Search for the cell housing the specified text and yield its (X, Y) center coordinate. 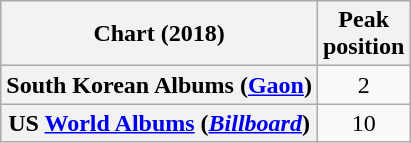
2 (363, 85)
US World Albums (Billboard) (160, 123)
Chart (2018) (160, 34)
South Korean Albums (Gaon) (160, 85)
Peakposition (363, 34)
10 (363, 123)
